Extract the [X, Y] coordinate from the center of the cell holding the provided text.  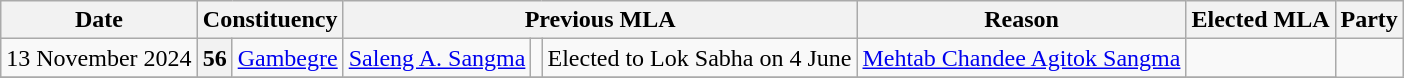
Constituency [270, 20]
Elected MLA [1260, 20]
Saleng A. Sangma [437, 58]
56 [214, 58]
Date [99, 20]
Gambegre [288, 58]
13 November 2024 [99, 58]
Reason [1022, 20]
Mehtab Chandee Agitok Sangma [1022, 58]
Previous MLA [600, 20]
Elected to Lok Sabha on 4 June [700, 58]
Party [1369, 20]
